Determine the [X, Y] coordinate at the center of the cell enclosing the given text.  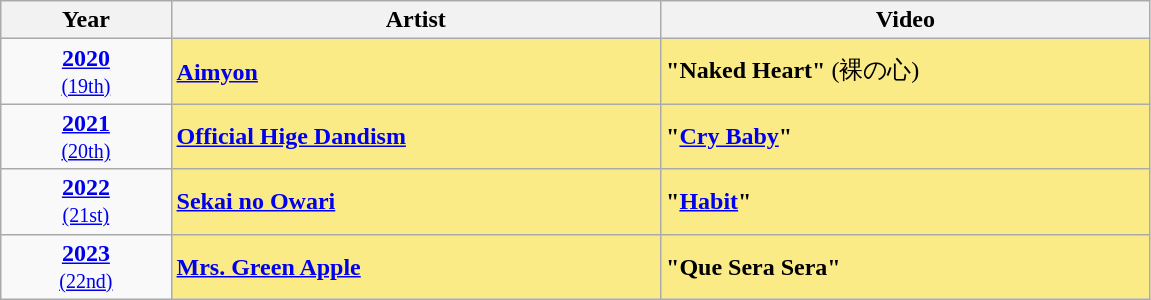
Year [86, 20]
Aimyon [416, 72]
Artist [416, 20]
"Cry Baby" [906, 136]
Video [906, 20]
"Habit" [906, 202]
"Que Sera Sera" [906, 266]
"Naked Heart" (裸の心) [906, 72]
2020(19th) [86, 72]
2022(21st) [86, 202]
2021(20th) [86, 136]
Official Hige Dandism [416, 136]
Sekai no Owari [416, 202]
2023(22nd) [86, 266]
Mrs. Green Apple [416, 266]
